Return [x, y] of the center of cell containing provided text 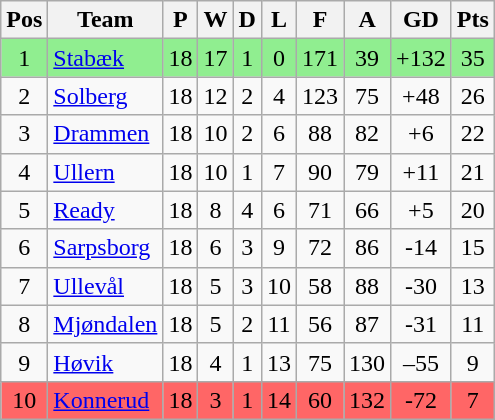
Konnerud [106, 400]
D [247, 20]
Ready [106, 210]
66 [368, 210]
–55 [422, 362]
58 [320, 286]
132 [368, 400]
-30 [422, 286]
82 [368, 134]
21 [472, 172]
86 [368, 248]
14 [278, 400]
79 [368, 172]
A [368, 20]
123 [320, 96]
56 [320, 324]
35 [472, 58]
P [180, 20]
-14 [422, 248]
Mjøndalen [106, 324]
22 [472, 134]
Pos [24, 20]
171 [320, 58]
Sarpsborg [106, 248]
+5 [422, 210]
0 [278, 58]
17 [216, 58]
+11 [422, 172]
60 [320, 400]
90 [320, 172]
GD [422, 20]
72 [320, 248]
+48 [422, 96]
+132 [422, 58]
+6 [422, 134]
26 [472, 96]
Høvik [106, 362]
87 [368, 324]
12 [216, 96]
20 [472, 210]
Pts [472, 20]
Ullevål [106, 286]
Ullern [106, 172]
15 [472, 248]
Drammen [106, 134]
Team [106, 20]
W [216, 20]
-72 [422, 400]
Stabæk [106, 58]
-31 [422, 324]
71 [320, 210]
F [320, 20]
L [278, 20]
130 [368, 362]
Solberg [106, 96]
39 [368, 58]
